Return [X, Y] of the center of cell containing provided text 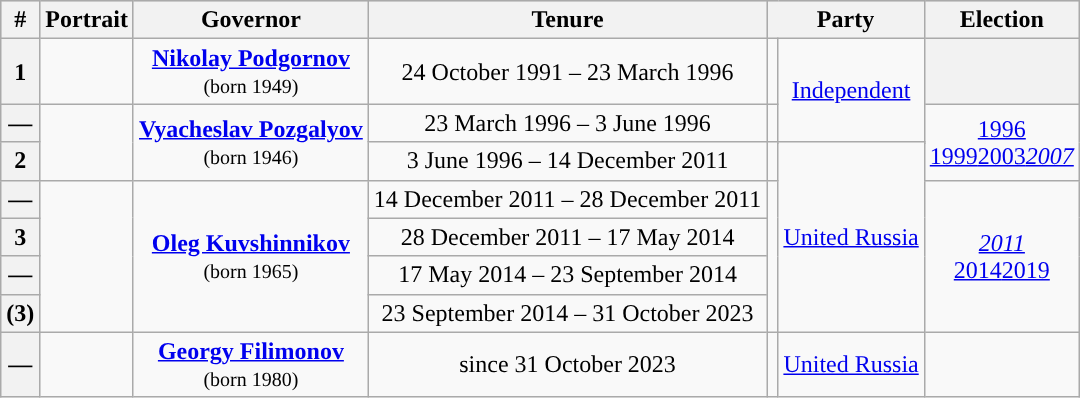
28 December 2011 – 17 May 2014 [567, 237]
Nikolay Podgornov(born 1949) [250, 72]
Oleg Kuvshinnikov(born 1965) [250, 256]
Party [846, 20]
(3) [20, 313]
17 May 2014 – 23 September 2014 [567, 275]
3 June 1996 – 14 December 2011 [567, 161]
14 December 2011 – 28 December 2011 [567, 199]
3 [20, 237]
Election [1002, 20]
23 March 1996 – 3 June 1996 [567, 123]
Governor [250, 20]
23 September 2014 – 31 October 2023 [567, 313]
Independent [851, 90]
# [20, 20]
Georgy Filimonov(born 1980) [250, 364]
1996199920032007 [1002, 142]
Tenure [567, 20]
24 October 1991 – 23 March 1996 [567, 72]
201120142019 [1002, 256]
Portrait [87, 20]
1 [20, 72]
2 [20, 161]
since 31 October 2023 [567, 364]
Vyacheslav Pozgalyov(born 1946) [250, 142]
